Identify which cell holds the provided text, then report its [x, y] central coordinate. 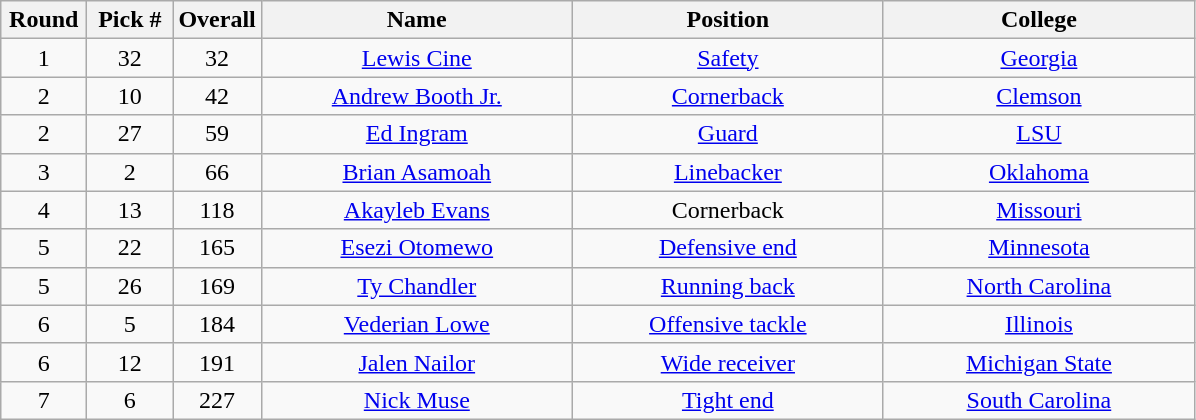
Esezi Otomewo [416, 248]
Brian Asamoah [416, 172]
Round [44, 20]
22 [130, 248]
Name [416, 20]
1 [44, 58]
165 [217, 248]
Guard [728, 134]
Georgia [1038, 58]
Ed Ingram [416, 134]
College [1038, 20]
Missouri [1038, 210]
Vederian Lowe [416, 324]
227 [217, 400]
10 [130, 96]
12 [130, 362]
118 [217, 210]
Lewis Cine [416, 58]
13 [130, 210]
Jalen Nailor [416, 362]
Ty Chandler [416, 286]
Tight end [728, 400]
LSU [1038, 134]
Offensive tackle [728, 324]
Position [728, 20]
Overall [217, 20]
Andrew Booth Jr. [416, 96]
42 [217, 96]
3 [44, 172]
169 [217, 286]
Michigan State [1038, 362]
Oklahoma [1038, 172]
Nick Muse [416, 400]
7 [44, 400]
Safety [728, 58]
Akayleb Evans [416, 210]
Clemson [1038, 96]
Minnesota [1038, 248]
Linebacker [728, 172]
Defensive end [728, 248]
Pick # [130, 20]
Running back [728, 286]
South Carolina [1038, 400]
Illinois [1038, 324]
59 [217, 134]
184 [217, 324]
191 [217, 362]
4 [44, 210]
North Carolina [1038, 286]
27 [130, 134]
26 [130, 286]
Wide receiver [728, 362]
66 [217, 172]
